Search for the cell housing the specified text and yield its (X, Y) center coordinate. 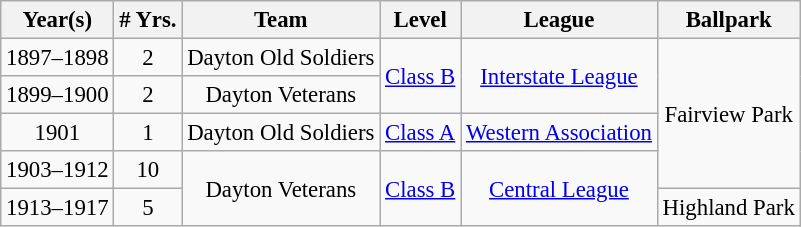
Highland Park (728, 208)
Level (420, 20)
5 (148, 208)
1899–1900 (58, 95)
1 (148, 133)
Team (281, 20)
Ballpark (728, 20)
Western Association (560, 133)
1903–1912 (58, 170)
League (560, 20)
1913–1917 (58, 208)
Central League (560, 188)
# Yrs. (148, 20)
10 (148, 170)
1901 (58, 133)
Year(s) (58, 20)
Interstate League (560, 76)
Class A (420, 133)
Fairview Park (728, 114)
1897–1898 (58, 58)
